For the text-containing cell, return its midpoint in [X, Y] coordinate format. 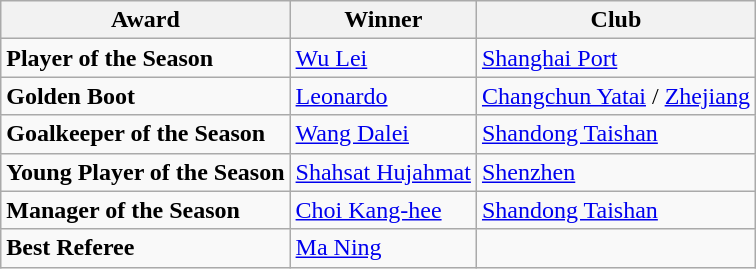
Shahsat Hujahmat [383, 172]
Young Player of the Season [146, 172]
Player of the Season [146, 58]
Shenzhen [616, 172]
Club [616, 20]
Wang Dalei [383, 134]
Winner [383, 20]
Ma Ning [383, 248]
Leonardo [383, 96]
Manager of the Season [146, 210]
Changchun Yatai / Zhejiang [616, 96]
Choi Kang-hee [383, 210]
Goalkeeper of the Season [146, 134]
Award [146, 20]
Golden Boot [146, 96]
Wu Lei [383, 58]
Best Referee [146, 248]
Shanghai Port [616, 58]
